Capture the cell that displays the provided text and extract its [x, y] central coordinate. 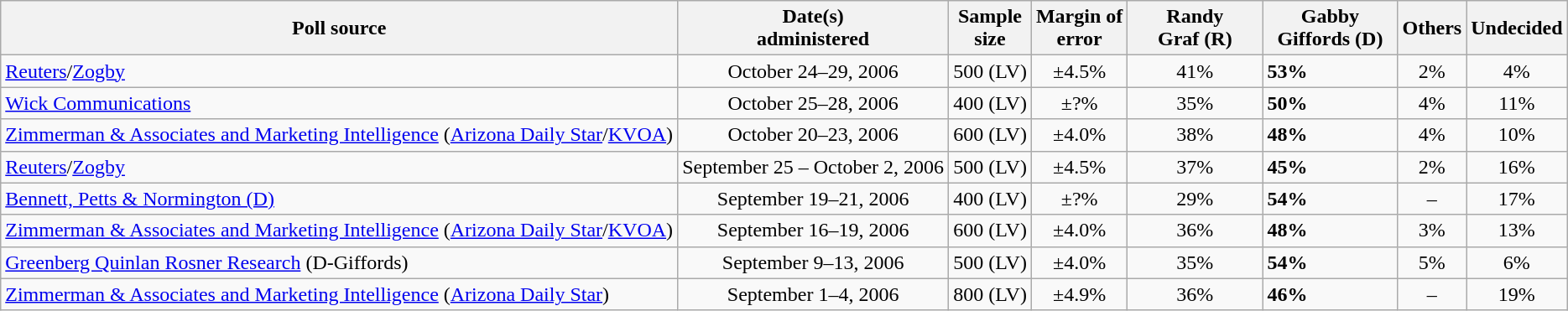
GabbyGiffords (D) [1331, 29]
800 (LV) [990, 294]
17% [1517, 199]
October 20–23, 2006 [814, 135]
45% [1331, 167]
Undecided [1517, 29]
September 9–13, 2006 [814, 262]
11% [1517, 103]
6% [1517, 262]
September 1–4, 2006 [814, 294]
19% [1517, 294]
Poll source [339, 29]
Margin of error [1079, 29]
September 25 – October 2, 2006 [814, 167]
53% [1331, 71]
Samplesize [990, 29]
50% [1331, 103]
Greenberg Quinlan Rosner Research (D-Giffords) [339, 262]
37% [1195, 167]
10% [1517, 135]
October 24–29, 2006 [814, 71]
Zimmerman & Associates and Marketing Intelligence (Arizona Daily Star) [339, 294]
38% [1195, 135]
29% [1195, 199]
September 19–21, 2006 [814, 199]
±4.9% [1079, 294]
3% [1432, 231]
13% [1517, 231]
Wick Communications [339, 103]
Bennett, Petts & Normington (D) [339, 199]
Date(s)administered [814, 29]
October 25–28, 2006 [814, 103]
46% [1331, 294]
16% [1517, 167]
Others [1432, 29]
41% [1195, 71]
September 16–19, 2006 [814, 231]
RandyGraf (R) [1195, 29]
5% [1432, 262]
